For the text-containing cell, return its midpoint in (x, y) coordinate format. 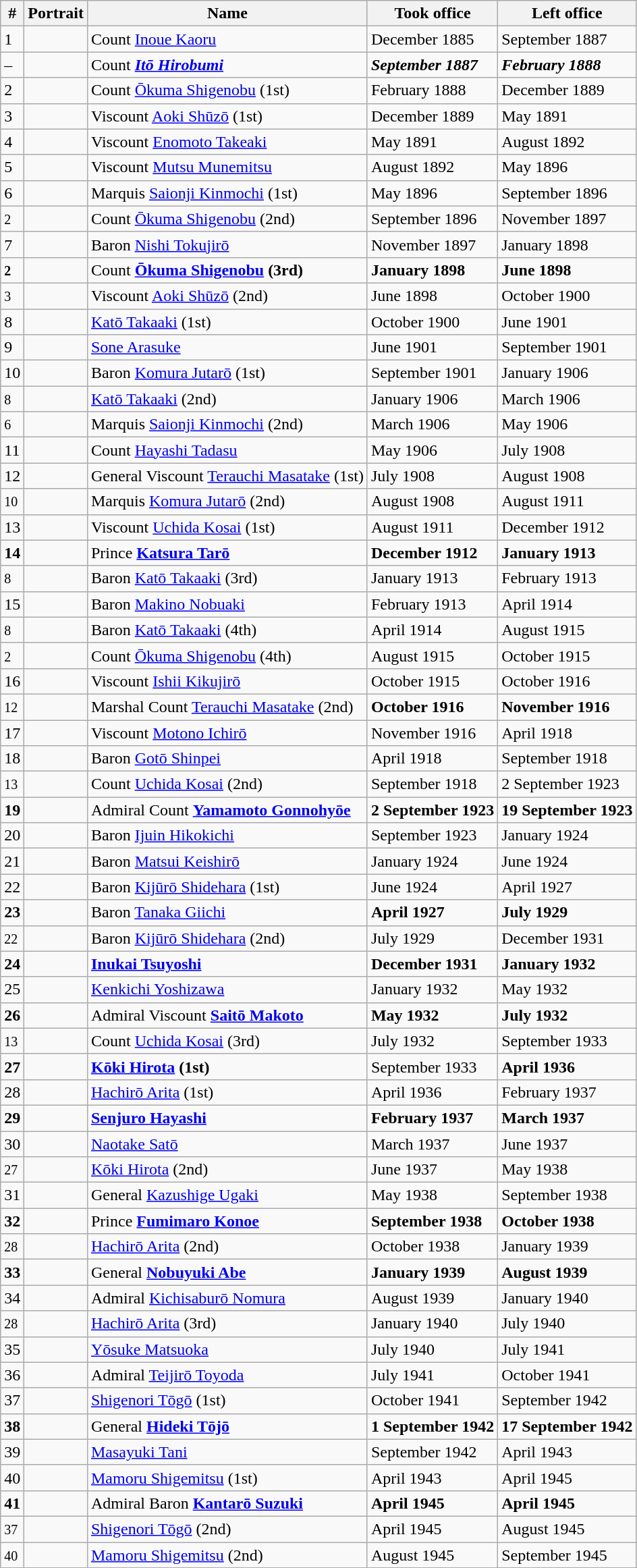
September 1945 (567, 1555)
Viscount Aoki Shūzō (2nd) (227, 296)
32 (12, 1221)
Portrait (56, 13)
Count Hayashi Tadasu (227, 450)
18 (12, 759)
Viscount Aoki Shūzō (1st) (227, 116)
Name (227, 13)
41 (12, 1503)
Kōki Hirota (1st) (227, 1066)
General Viscount Terauchi Masatake (1st) (227, 476)
Hachirō Arita (2nd) (227, 1247)
Mamoru Shigemitsu (1st) (227, 1478)
17 September 1942 (567, 1426)
Count Uchida Kosai (3rd) (227, 1041)
Admiral Viscount Saitō Makoto (227, 1015)
Mamoru Shigemitsu (2nd) (227, 1555)
Count Inoue Kaoru (227, 39)
Count Ōkuma Shigenobu (4th) (227, 655)
December 1885 (432, 39)
15 (12, 604)
1 (12, 39)
Marshal Count Terauchi Masatake (2nd) (227, 707)
Sone Arasuke (227, 348)
29 (12, 1118)
Took office (432, 13)
Prince Katsura Tarō (227, 553)
Viscount Uchida Kosai (1st) (227, 527)
Admiral Kichisaburō Nomura (227, 1298)
Marquis Saionji Kinmochi (1st) (227, 193)
Baron Katō Takaaki (3rd) (227, 578)
Hachirō Arita (3rd) (227, 1324)
Baron Nishi Tokujirō (227, 244)
Baron Kijūrō Shidehara (2nd) (227, 938)
Count Ōkuma Shigenobu (1st) (227, 90)
Marquis Saionji Kinmochi (2nd) (227, 425)
36 (12, 1375)
16 (12, 681)
Viscount Ishii Kikujirō (227, 681)
# (12, 13)
25 (12, 990)
1 September 1942 (432, 1426)
Count Ōkuma Shigenobu (2nd) (227, 219)
Katō Takaaki (1st) (227, 322)
19 September 1923 (567, 810)
Prince Fumimaro Konoe (227, 1221)
5 (12, 167)
Baron Makino Nobuaki (227, 604)
Katō Takaaki (2nd) (227, 399)
General Kazushige Ugaki (227, 1195)
Count Ōkuma Shigenobu (3rd) (227, 270)
19 (12, 810)
Viscount Mutsu Munemitsu (227, 167)
Viscount Motono Ichirō (227, 732)
Count Itō Hirobumi (227, 65)
30 (12, 1144)
September 1923 (432, 836)
Shigenori Tōgō (2nd) (227, 1529)
Masayuki Tani (227, 1452)
35 (12, 1349)
Baron Katō Takaaki (4th) (227, 630)
Baron Matsui Keishirō (227, 861)
14 (12, 553)
Hachirō Arita (1st) (227, 1092)
9 (12, 348)
23 (12, 913)
20 (12, 836)
31 (12, 1195)
17 (12, 732)
Naotake Satō (227, 1144)
Senjuro Hayashi (227, 1118)
Baron Tanaka Giichi (227, 913)
11 (12, 450)
Admiral Teijirō Toyoda (227, 1375)
– (12, 65)
Kōki Hirota (2nd) (227, 1170)
Shigenori Tōgō (1st) (227, 1401)
21 (12, 861)
General Hideki Tōjō (227, 1426)
Kenkichi Yoshizawa (227, 990)
Baron Komura Jutarō (1st) (227, 373)
39 (12, 1452)
Admiral Count Yamamoto Gonnohyōe (227, 810)
Count Uchida Kosai (2nd) (227, 784)
Baron Gotō Shinpei (227, 759)
34 (12, 1298)
Viscount Enomoto Takeaki (227, 142)
General Nobuyuki Abe (227, 1272)
Yōsuke Matsuoka (227, 1349)
Inukai Tsuyoshi (227, 964)
26 (12, 1015)
4 (12, 142)
Marquis Komura Jutarō (2nd) (227, 502)
Baron Ijuin Hikokichi (227, 836)
33 (12, 1272)
Left office (567, 13)
24 (12, 964)
7 (12, 244)
Admiral Baron Kantarō Suzuki (227, 1503)
38 (12, 1426)
Baron Kijūrō Shidehara (1st) (227, 887)
